Detect which cell encompasses the target text, then output its (X, Y) center coordinate. 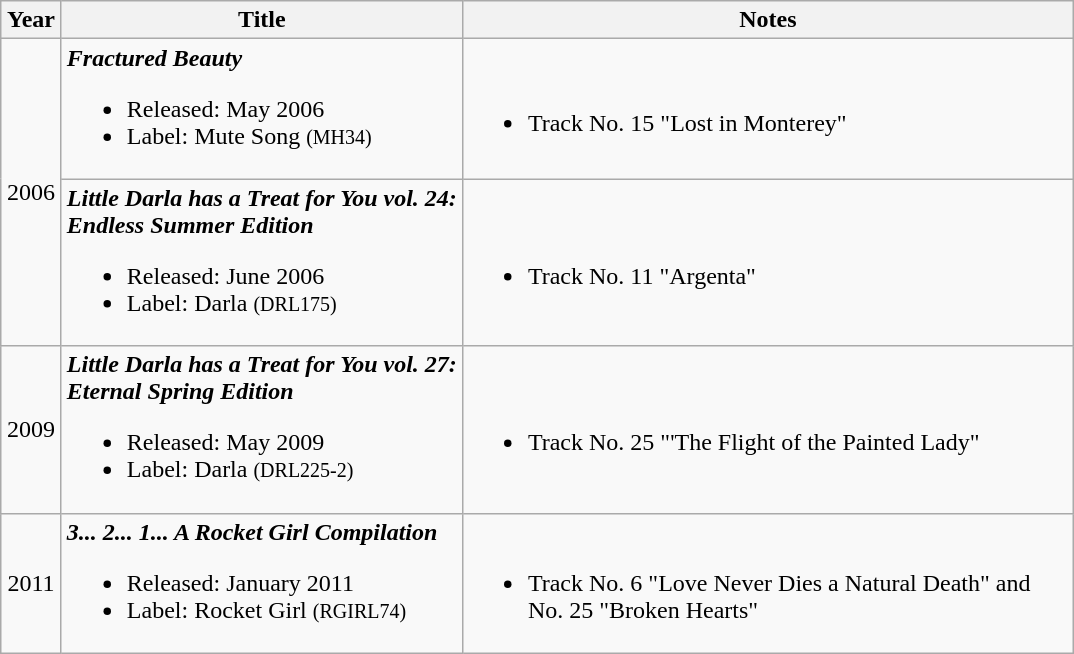
Year (32, 20)
Track No. 11 "Argenta" (768, 262)
Fractured BeautyReleased: May 2006Label: Mute Song (MH34) (262, 109)
3... 2... 1... A Rocket Girl CompilationReleased: January 2011Label: Rocket Girl (RGIRL74) (262, 583)
Track No. 15 "Lost in Monterey" (768, 109)
Notes (768, 20)
2011 (32, 583)
Little Darla has a Treat for You vol. 24: Endless Summer EditionReleased: June 2006Label: Darla (DRL175) (262, 262)
Track No. 25 "'The Flight of the Painted Lady" (768, 430)
Little Darla has a Treat for You vol. 27: Eternal Spring EditionReleased: May 2009Label: Darla (DRL225-2) (262, 430)
2009 (32, 430)
2006 (32, 192)
Title (262, 20)
Track No. 6 "Love Never Dies a Natural Death" and No. 25 "Broken Hearts" (768, 583)
